Determine the (x, y) coordinate at the center of the cell enclosing the given text.  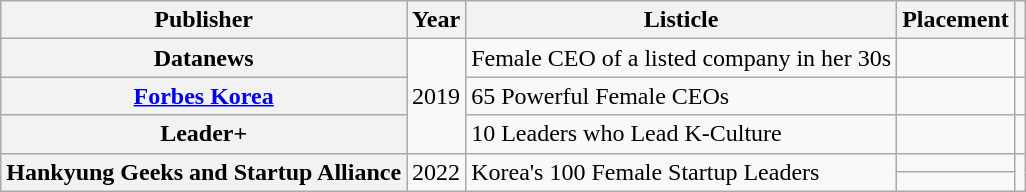
Forbes Korea (204, 96)
Year (436, 20)
Korea's 100 Female Startup Leaders (682, 172)
Listicle (682, 20)
2022 (436, 172)
10 Leaders who Lead K-Culture (682, 134)
Datanews (204, 58)
Female CEO of a listed company in her 30s (682, 58)
65 Powerful Female CEOs (682, 96)
Publisher (204, 20)
Hankyung Geeks and Startup Alliance (204, 172)
Placement (956, 20)
Leader+ (204, 134)
2019 (436, 96)
